Determine the [x, y] coordinate at the center of the cell enclosing the given text.  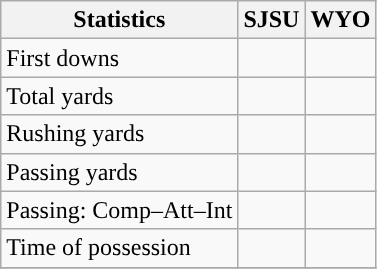
Rushing yards [120, 134]
Passing yards [120, 172]
WYO [340, 20]
Time of possession [120, 248]
Statistics [120, 20]
First downs [120, 58]
Passing: Comp–Att–Int [120, 210]
SJSU [272, 20]
Total yards [120, 96]
